For the text-containing cell, return its midpoint in [x, y] coordinate format. 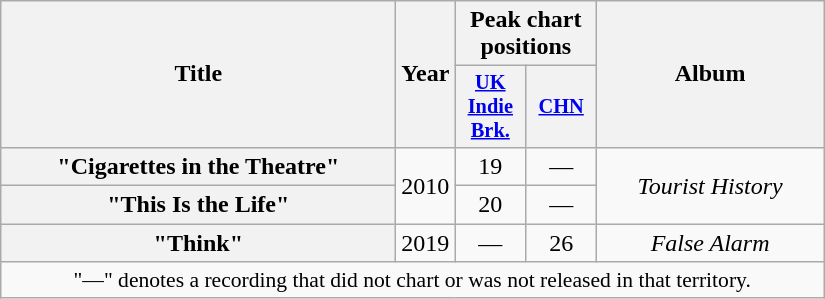
26 [562, 243]
CHN [562, 107]
"Think" [198, 243]
Album [710, 74]
Tourist History [710, 185]
"Cigarettes in the Theatre" [198, 166]
Title [198, 74]
Year [426, 74]
Peak chart positions [526, 34]
2010 [426, 185]
2019 [426, 243]
UKIndieBrk. [490, 107]
20 [490, 205]
False Alarm [710, 243]
19 [490, 166]
"—" denotes a recording that did not chart or was not released in that territory. [412, 280]
"This Is the Life" [198, 205]
